Identify which cell holds the provided text, then report its [X, Y] central coordinate. 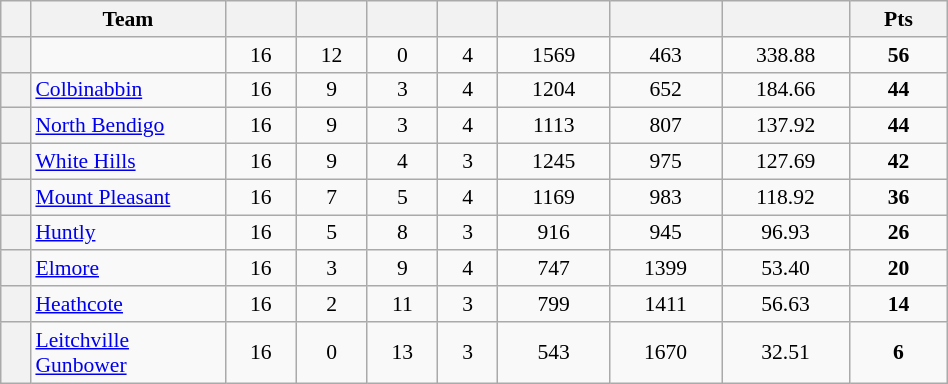
983 [666, 197]
945 [666, 233]
1245 [554, 162]
14 [899, 304]
Huntly [128, 233]
20 [899, 269]
96.93 [786, 233]
13 [402, 352]
Elmore [128, 269]
Team [128, 19]
1399 [666, 269]
Pts [899, 19]
56.63 [786, 304]
1204 [554, 90]
184.66 [786, 90]
7 [332, 197]
118.92 [786, 197]
36 [899, 197]
916 [554, 233]
799 [554, 304]
North Bendigo [128, 126]
Heathcote [128, 304]
6 [899, 352]
127.69 [786, 162]
463 [666, 55]
Mount Pleasant [128, 197]
42 [899, 162]
1169 [554, 197]
2 [332, 304]
53.40 [786, 269]
807 [666, 126]
747 [554, 269]
1113 [554, 126]
11 [402, 304]
Leitchville Gunbower [128, 352]
12 [332, 55]
338.88 [786, 55]
32.51 [786, 352]
137.92 [786, 126]
56 [899, 55]
543 [554, 352]
1569 [554, 55]
Colbinabbin [128, 90]
26 [899, 233]
652 [666, 90]
White Hills [128, 162]
1411 [666, 304]
8 [402, 233]
975 [666, 162]
1670 [666, 352]
